Determine the [X, Y] coordinate at the center of the cell enclosing the given text.  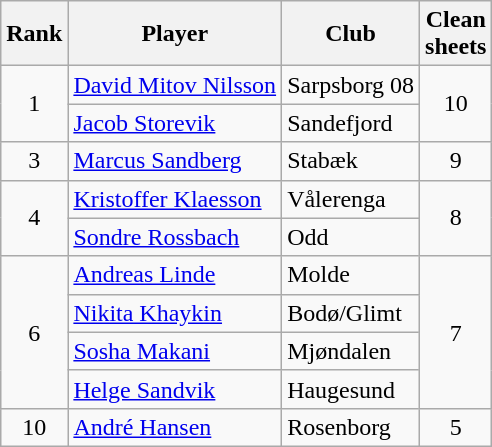
Andreas Linde [175, 275]
Nikita Khaykin [175, 313]
Club [351, 34]
Vålerenga [351, 199]
Sandefjord [351, 123]
Sondre Rossbach [175, 237]
Molde [351, 275]
5 [456, 427]
Bodø/Glimt [351, 313]
David Mitov Nilsson [175, 85]
André Hansen [175, 427]
8 [456, 218]
Sosha Makani [175, 351]
4 [34, 218]
Marcus Sandberg [175, 161]
Kristoffer Klaesson [175, 199]
Cleansheets [456, 34]
1 [34, 104]
9 [456, 161]
7 [456, 332]
Helge Sandvik [175, 389]
Rosenborg [351, 427]
Sarpsborg 08 [351, 85]
Player [175, 34]
Mjøndalen [351, 351]
6 [34, 332]
3 [34, 161]
Stabæk [351, 161]
Rank [34, 34]
Jacob Storevik [175, 123]
Haugesund [351, 389]
Odd [351, 237]
